Return the (X, Y) coordinate for the center point of the cell that contains the specified text.  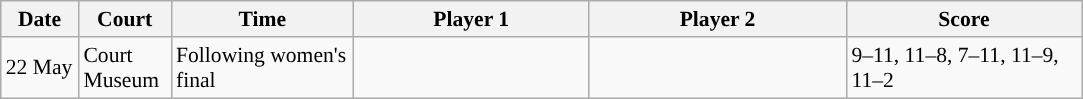
Court (124, 19)
Player 1 (472, 19)
22 May (40, 68)
Date (40, 19)
Court Museum (124, 68)
Following women's final (262, 68)
9–11, 11–8, 7–11, 11–9, 11–2 (964, 68)
Time (262, 19)
Score (964, 19)
Player 2 (718, 19)
